Locate the cell with the specified text and output its (x, y) center coordinate. 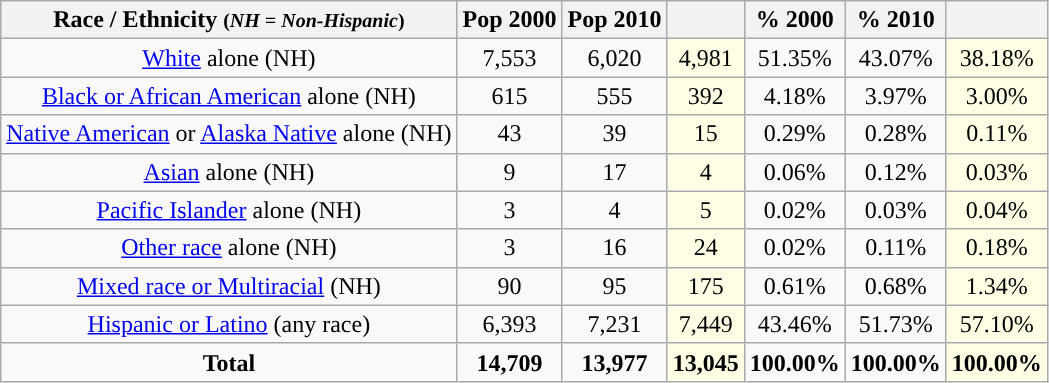
51.73% (896, 324)
7,553 (510, 58)
Pop 2010 (614, 20)
175 (706, 286)
White alone (NH) (229, 58)
14,709 (510, 362)
392 (706, 96)
90 (510, 286)
0.61% (794, 286)
0.18% (996, 248)
Asian alone (NH) (229, 172)
9 (510, 172)
555 (614, 96)
3.97% (896, 96)
16 (614, 248)
Native American or Alaska Native alone (NH) (229, 134)
6,393 (510, 324)
6,020 (614, 58)
4,981 (706, 58)
Total (229, 362)
0.68% (896, 286)
13,045 (706, 362)
0.28% (896, 134)
15 (706, 134)
43.46% (794, 324)
7,231 (614, 324)
17 (614, 172)
1.34% (996, 286)
38.18% (996, 58)
7,449 (706, 324)
3.00% (996, 96)
0.06% (794, 172)
0.29% (794, 134)
Pacific Islander alone (NH) (229, 210)
Mixed race or Multiracial (NH) (229, 286)
39 (614, 134)
Race / Ethnicity (NH = Non-Hispanic) (229, 20)
% 2000 (794, 20)
95 (614, 286)
Pop 2000 (510, 20)
43 (510, 134)
13,977 (614, 362)
4.18% (794, 96)
0.04% (996, 210)
Other race alone (NH) (229, 248)
43.07% (896, 58)
51.35% (794, 58)
24 (706, 248)
57.10% (996, 324)
Hispanic or Latino (any race) (229, 324)
5 (706, 210)
% 2010 (896, 20)
0.12% (896, 172)
Black or African American alone (NH) (229, 96)
615 (510, 96)
